Provide the (x, y) coordinate of the cell's center where the given text is located.  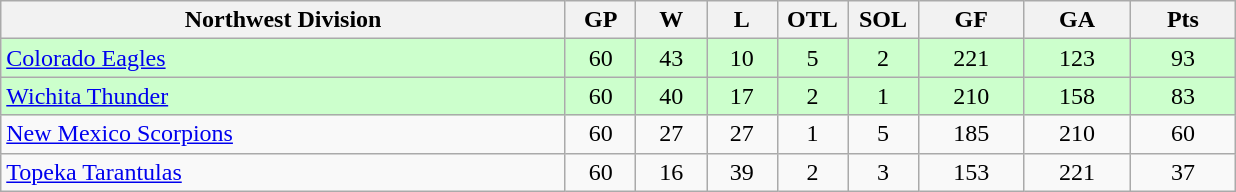
16 (672, 172)
37 (1183, 172)
40 (672, 96)
83 (1183, 96)
43 (672, 58)
158 (1077, 96)
153 (971, 172)
New Mexico Scorpions (284, 134)
W (672, 20)
Pts (1183, 20)
39 (742, 172)
GA (1077, 20)
Topeka Tarantulas (284, 172)
123 (1077, 58)
SOL (884, 20)
Northwest Division (284, 20)
Colorado Eagles (284, 58)
GP (600, 20)
OTL (812, 20)
17 (742, 96)
10 (742, 58)
Wichita Thunder (284, 96)
3 (884, 172)
GF (971, 20)
185 (971, 134)
L (742, 20)
93 (1183, 58)
